Return [x, y] of the center of cell containing provided text 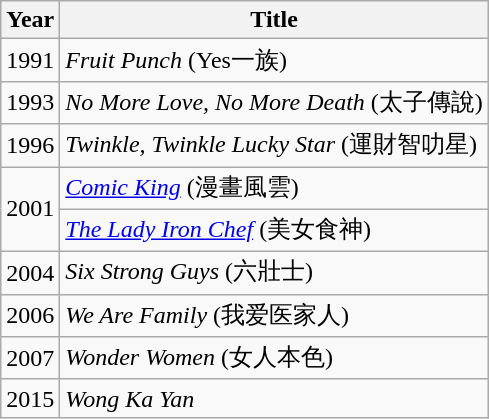
Comic King (漫畫風雲) [274, 188]
Twinkle, Twinkle Lucky Star (運財智叻星) [274, 146]
2006 [30, 316]
1993 [30, 102]
1991 [30, 60]
The Lady Iron Chef (美女食神) [274, 230]
Title [274, 20]
Wong Ka Yan [274, 398]
2007 [30, 358]
2004 [30, 274]
2001 [30, 208]
We Are Family (我爱医家人) [274, 316]
Year [30, 20]
1996 [30, 146]
2015 [30, 398]
Wonder Women (女人本色) [274, 358]
Six Strong Guys (六壯士) [274, 274]
Fruit Punch (Yes一族) [274, 60]
No More Love, No More Death (太子傳說) [274, 102]
